Find where the given text appears and provide that cell's center as (X, Y) coordinate. 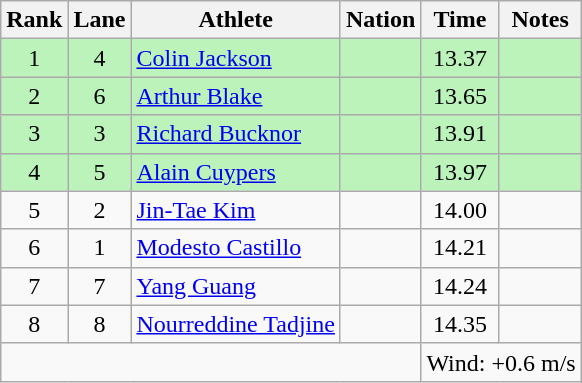
Jin-Tae Kim (236, 210)
Nourreddine Tadjine (236, 324)
Richard Bucknor (236, 134)
Time (460, 20)
Lane (100, 20)
Nation (380, 20)
13.37 (460, 58)
Rank (34, 20)
14.00 (460, 210)
Athlete (236, 20)
14.24 (460, 286)
Arthur Blake (236, 96)
13.97 (460, 172)
13.65 (460, 96)
13.91 (460, 134)
Modesto Castillo (236, 248)
Notes (540, 20)
Yang Guang (236, 286)
Wind: +0.6 m/s (501, 362)
Colin Jackson (236, 58)
14.35 (460, 324)
14.21 (460, 248)
Alain Cuypers (236, 172)
